From the cell containing the given text, extract its center point as (X, Y) coordinate. 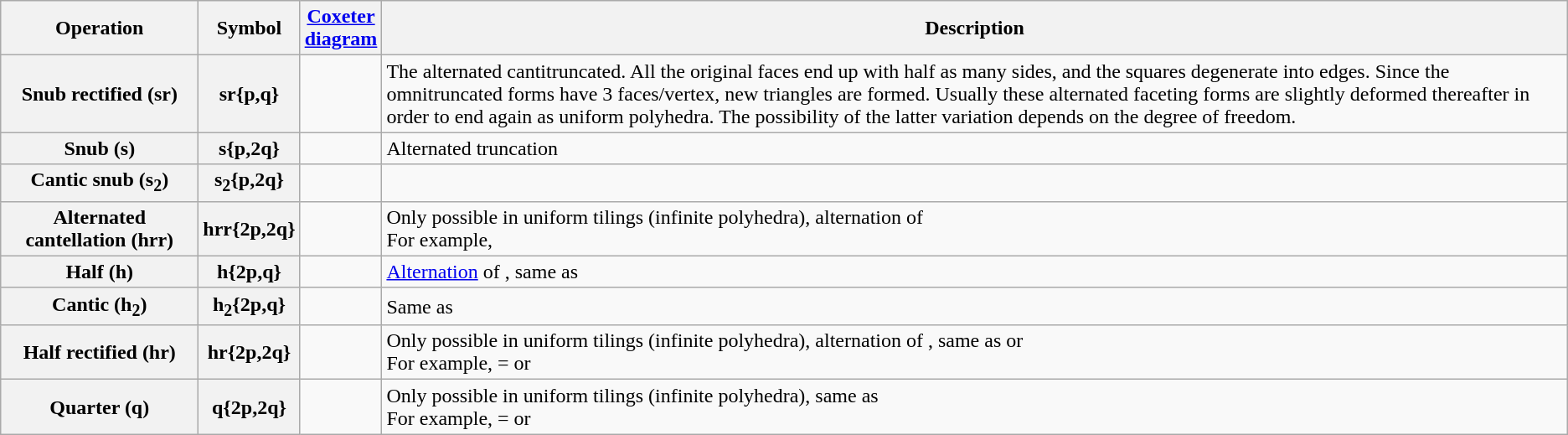
Operation (100, 28)
Half (h) (100, 272)
Quarter (q) (100, 407)
hr{2p,2q} (250, 352)
Only possible in uniform tilings (infinite polyhedra), alternation of , same as or For example, = or (975, 352)
Cantic (h2) (100, 306)
Alternated truncation (975, 148)
Coxeterdiagram (341, 28)
Cantic snub (s2) (100, 183)
hrr{2p,2q} (250, 228)
Symbol (250, 28)
s2{p,2q} (250, 183)
Snub (s) (100, 148)
sr{p,q} (250, 94)
Same as (975, 306)
Snub rectified (sr) (100, 94)
Alternated cantellation (hrr) (100, 228)
Half rectified (hr) (100, 352)
Only possible in uniform tilings (infinite polyhedra), same as For example, = or (975, 407)
h2{2p,q} (250, 306)
Only possible in uniform tilings (infinite polyhedra), alternation of For example, (975, 228)
h{2p,q} (250, 272)
Alternation of , same as (975, 272)
Description (975, 28)
q{2p,2q} (250, 407)
s{p,2q} (250, 148)
